Locate the cell with the specified text and output its (X, Y) center coordinate. 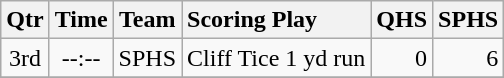
Team (147, 20)
--:-- (81, 58)
QHS (402, 20)
Cliff Tice 1 yd run (276, 58)
Time (81, 20)
0 (402, 58)
Qtr (25, 20)
6 (468, 58)
Scoring Play (276, 20)
3rd (25, 58)
